From the cell containing the given text, extract its center point as [X, Y] coordinate. 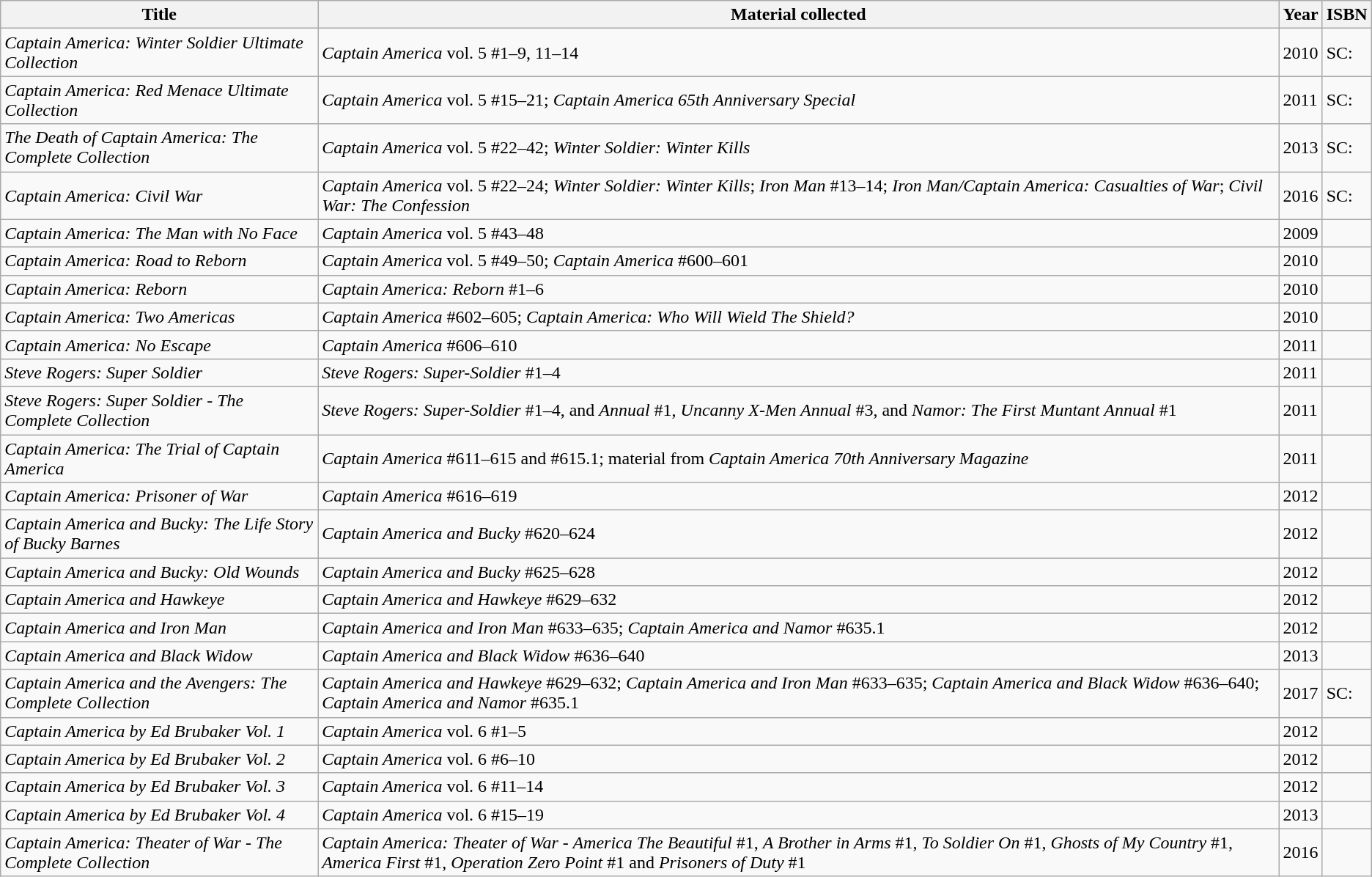
ISBN [1347, 15]
Steve Rogers: Super-Soldier #1–4, and Annual #1, Uncanny X-Men Annual #3, and Namor: The First Muntant Annual #1 [799, 411]
Title [160, 15]
Captain America vol. 5 #15–21; Captain America 65th Anniversary Special [799, 100]
Captain America and Bucky #625–628 [799, 572]
Captain America by Ed Brubaker Vol. 1 [160, 731]
Captain America vol. 5 #1–9, 11–14 [799, 53]
Captain America vol. 6 #1–5 [799, 731]
Steve Rogers: Super-Soldier #1–4 [799, 373]
Captain America and Black Widow #636–640 [799, 656]
Captain America vol. 5 #22–24; Winter Soldier: Winter Kills; Iron Man #13–14; Iron Man/Captain America: Casualties of War; Civil War: The Confession [799, 195]
Captain America: Two Americas [160, 317]
Captain America: Reborn [160, 289]
2009 [1300, 233]
Captain America: Theater of War - The Complete Collection [160, 852]
Material collected [799, 15]
Captain America vol. 6 #11–14 [799, 787]
Captain America: Road to Reborn [160, 261]
Captain America: Civil War [160, 195]
Captain America vol. 5 #43–48 [799, 233]
Captain America by Ed Brubaker Vol. 4 [160, 815]
2017 [1300, 694]
Captain America and Iron Man #633–635; Captain America and Namor #635.1 [799, 628]
Steve Rogers: Super Soldier - The Complete Collection [160, 411]
Captain America and Black Widow [160, 656]
The Death of Captain America: The Complete Collection [160, 148]
Captain America #616–619 [799, 496]
Captain America: The Man with No Face [160, 233]
Captain America vol. 6 #15–19 [799, 815]
Captain America and Hawkeye [160, 600]
Captain America: No Escape [160, 345]
Captain America and Hawkeye #629–632 [799, 600]
Captain America and Bucky: The Life Story of Bucky Barnes [160, 534]
Captain America: Prisoner of War [160, 496]
Captain America vol. 5 #49–50; Captain America #600–601 [799, 261]
Captain America and Bucky: Old Wounds [160, 572]
Captain America #602–605; Captain America: Who Will Wield The Shield? [799, 317]
Captain America and Iron Man [160, 628]
Captain America #611–615 and #615.1; material from Captain America 70th Anniversary Magazine [799, 458]
Captain America vol. 6 #6–10 [799, 759]
Captain America and Bucky #620–624 [799, 534]
Captain America: Reborn #1–6 [799, 289]
Captain America: The Trial of Captain America [160, 458]
Year [1300, 15]
Captain America: Red Menace Ultimate Collection [160, 100]
Captain America: Winter Soldier Ultimate Collection [160, 53]
Captain America vol. 5 #22–42; Winter Soldier: Winter Kills [799, 148]
Captain America by Ed Brubaker Vol. 3 [160, 787]
Steve Rogers: Super Soldier [160, 373]
Captain America #606–610 [799, 345]
Captain America and the Avengers: The Complete Collection [160, 694]
Captain America by Ed Brubaker Vol. 2 [160, 759]
